From the cell containing the given text, extract its center point as [X, Y] coordinate. 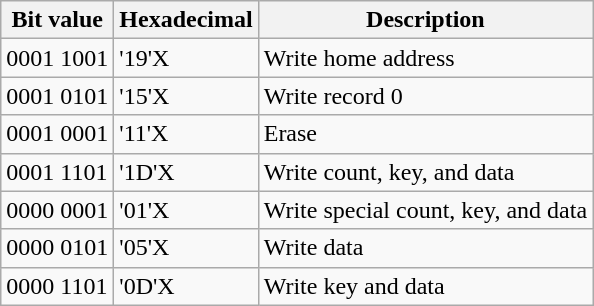
0001 0101 [58, 96]
Write record 0 [425, 96]
'1D'X [186, 172]
'0D'X [186, 286]
0000 1101 [58, 286]
Hexadecimal [186, 20]
0000 0101 [58, 248]
Write data [425, 248]
Erase [425, 134]
'05'X [186, 248]
Write key and data [425, 286]
0001 1001 [58, 58]
0001 1101 [58, 172]
'11'X [186, 134]
Bit value [58, 20]
'19'X [186, 58]
Write count, key, and data [425, 172]
'01'X [186, 210]
Write special count, key, and data [425, 210]
Write home address [425, 58]
Description [425, 20]
0000 0001 [58, 210]
0001 0001 [58, 134]
'15'X [186, 96]
